Search for the cell housing the specified text and yield its (x, y) center coordinate. 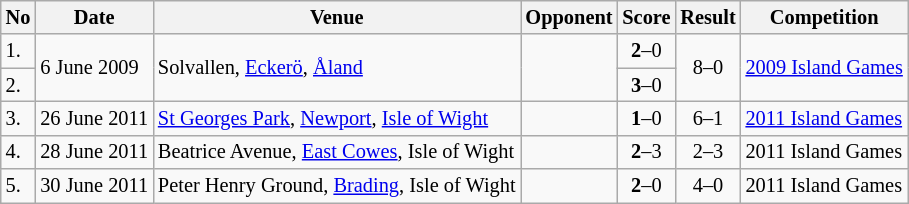
Beatrice Avenue, East Cowes, Isle of Wight (337, 152)
Result (708, 17)
No (18, 17)
Competition (824, 17)
4. (18, 152)
Opponent (568, 17)
26 June 2011 (94, 118)
8–0 (708, 68)
St Georges Park, Newport, Isle of Wight (337, 118)
2009 Island Games (824, 68)
4–0 (708, 186)
30 June 2011 (94, 186)
28 June 2011 (94, 152)
Venue (337, 17)
Solvallen, Eckerö, Åland (337, 68)
6 June 2009 (94, 68)
Score (646, 17)
6–1 (708, 118)
3. (18, 118)
5. (18, 186)
Peter Henry Ground, Brading, Isle of Wight (337, 186)
2. (18, 85)
3–0 (646, 85)
Date (94, 17)
1. (18, 51)
1–0 (646, 118)
